Return (X, Y) of the center of cell containing provided text 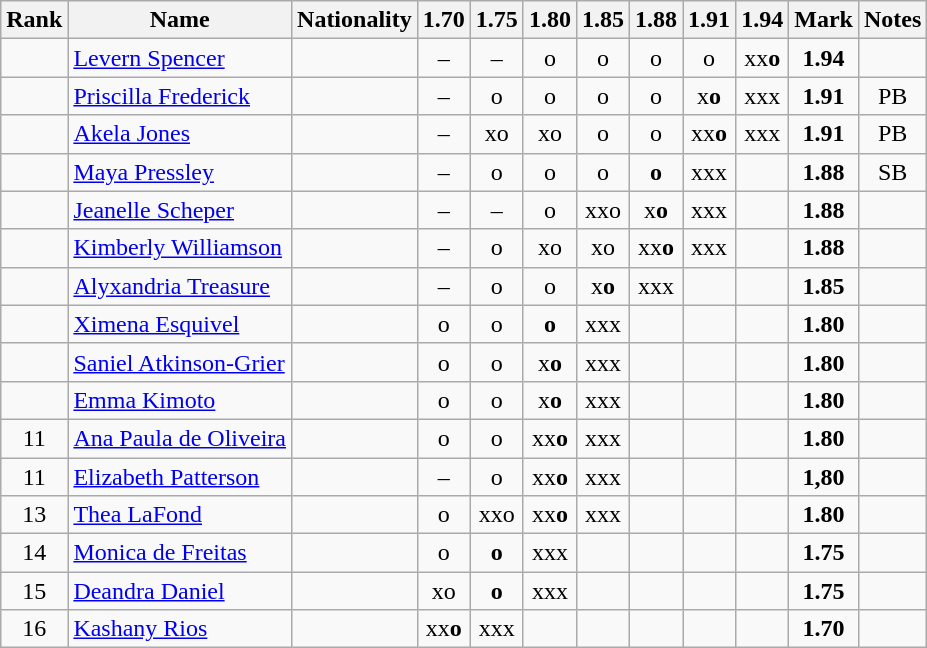
Levern Spencer (180, 58)
15 (34, 591)
Emma Kimoto (180, 400)
Elizabeth Patterson (180, 477)
Maya Pressley (180, 172)
Thea LaFond (180, 515)
1,80 (824, 477)
Jeanelle Scheper (180, 210)
Kimberly Williamson (180, 248)
Name (180, 20)
Notes (892, 20)
Priscilla Frederick (180, 96)
Ana Paula de Oliveira (180, 438)
Nationality (355, 20)
Deandra Daniel (180, 591)
Saniel Atkinson-Grier (180, 362)
16 (34, 629)
Mark (824, 20)
14 (34, 553)
Rank (34, 20)
Monica de Freitas (180, 553)
Kashany Rios (180, 629)
Ximena Esquivel (180, 324)
Akela Jones (180, 134)
13 (34, 515)
SB (892, 172)
Alyxandria Treasure (180, 286)
